Capture the cell that displays the provided text and extract its [X, Y] central coordinate. 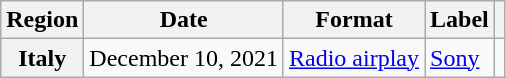
Region [42, 20]
Label [459, 20]
December 10, 2021 [184, 58]
Date [184, 20]
Radio airplay [354, 58]
Italy [42, 58]
Sony [459, 58]
Format [354, 20]
